Search for the cell housing the specified text and yield its (X, Y) center coordinate. 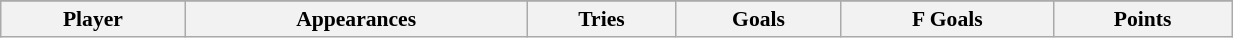
Points (1142, 19)
Player (93, 19)
F Goals (947, 19)
Goals (758, 19)
Tries (602, 19)
Appearances (356, 19)
